Extract the (X, Y) coordinate from the center of the cell holding the provided text.  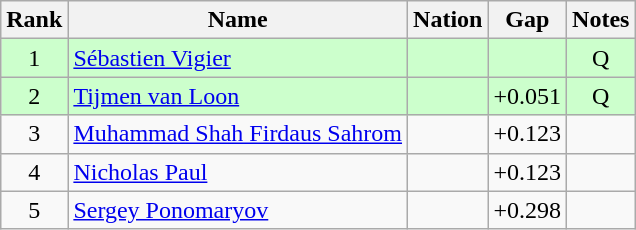
4 (34, 172)
Nation (448, 20)
1 (34, 58)
Sébastien Vigier (238, 58)
Notes (601, 20)
3 (34, 134)
Name (238, 20)
Sergey Ponomaryov (238, 210)
Rank (34, 20)
+0.298 (528, 210)
Gap (528, 20)
Muhammad Shah Firdaus Sahrom (238, 134)
+0.051 (528, 96)
5 (34, 210)
Tijmen van Loon (238, 96)
2 (34, 96)
Nicholas Paul (238, 172)
